Identify which cell holds the provided text, then report its (X, Y) central coordinate. 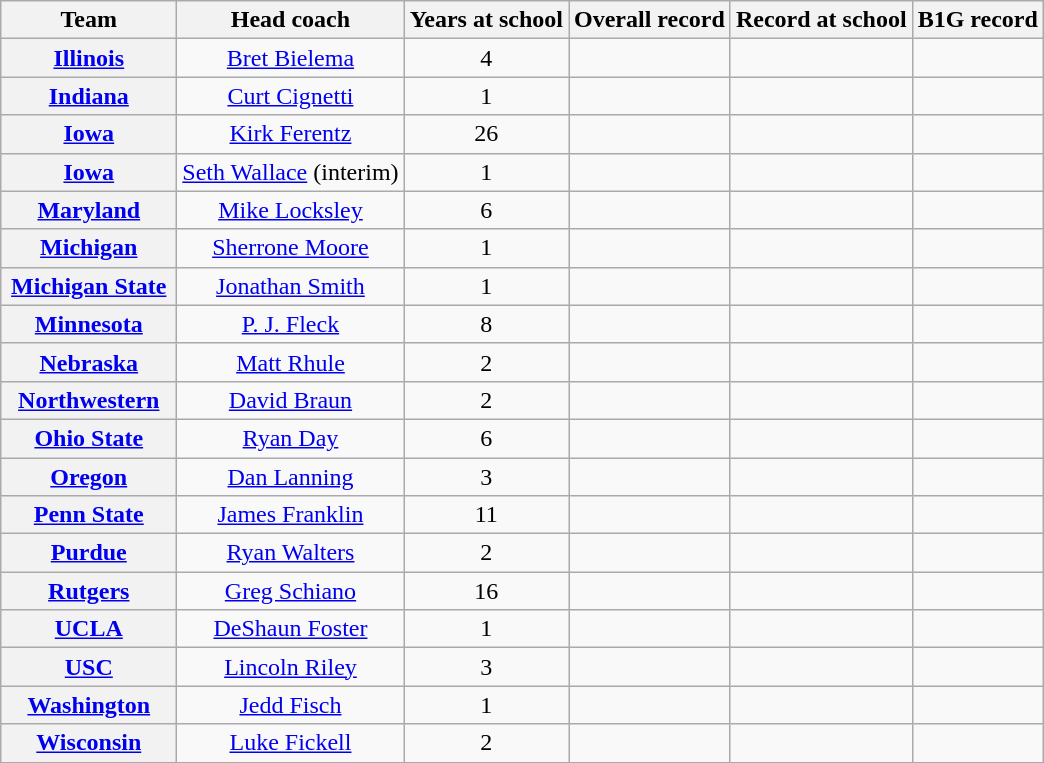
Purdue (89, 553)
David Braun (290, 400)
Greg Schiano (290, 591)
Matt Rhule (290, 362)
Ryan Day (290, 438)
Team (89, 20)
Penn State (89, 515)
Minnesota (89, 324)
Mike Locksley (290, 210)
Ryan Walters (290, 553)
Head coach (290, 20)
Oregon (89, 477)
Sherrone Moore (290, 248)
Michigan State (89, 286)
Rutgers (89, 591)
Kirk Ferentz (290, 134)
DeShaun Foster (290, 629)
Washington (89, 705)
Maryland (89, 210)
Indiana (89, 96)
Jedd Fisch (290, 705)
James Franklin (290, 515)
USC (89, 667)
Jonathan Smith (290, 286)
Lincoln Riley (290, 667)
8 (486, 324)
Ohio State (89, 438)
Nebraska (89, 362)
Seth Wallace (interim) (290, 172)
Bret Bielema (290, 58)
Record at school (821, 20)
Northwestern (89, 400)
Overall record (649, 20)
Luke Fickell (290, 743)
16 (486, 591)
4 (486, 58)
Illinois (89, 58)
Wisconsin (89, 743)
Dan Lanning (290, 477)
Michigan (89, 248)
B1G record (978, 20)
Curt Cignetti (290, 96)
11 (486, 515)
26 (486, 134)
Years at school (486, 20)
UCLA (89, 629)
P. J. Fleck (290, 324)
